Locate the cell with the specified text and output its [X, Y] center coordinate. 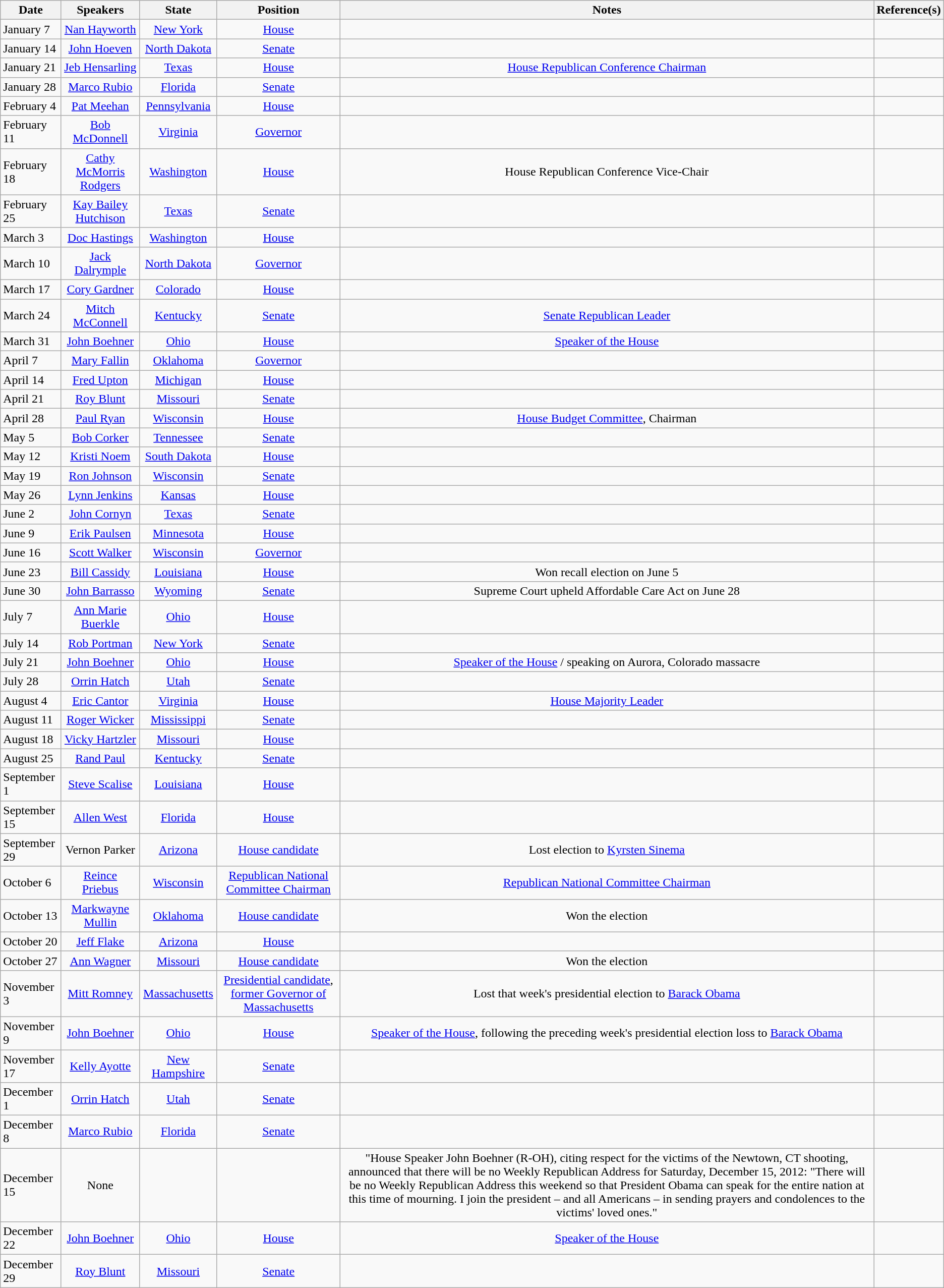
May 12 [31, 457]
Cory Gardner [100, 289]
Massachusetts [179, 993]
House Republican Conference Chairman [607, 68]
Vernon Parker [100, 850]
April 14 [31, 380]
December 15 [31, 1185]
Won recall election on June 5 [607, 572]
House Budget Committee, Chairman [607, 418]
Rand Paul [100, 758]
January 7 [31, 29]
April 7 [31, 361]
Ron Johnson [100, 476]
August 18 [31, 739]
March 31 [31, 342]
June 30 [31, 591]
May 26 [31, 495]
December 22 [31, 1238]
April 21 [31, 399]
Supreme Court upheld Affordable Care Act on June 28 [607, 591]
Wyoming [179, 591]
February 4 [31, 106]
December 8 [31, 1132]
February 25 [31, 211]
Kay Bailey Hutchison [100, 211]
November 3 [31, 993]
Paul Ryan [100, 418]
Bill Cassidy [100, 572]
Roger Wicker [100, 720]
John Barrasso [100, 591]
September 15 [31, 817]
October 6 [31, 883]
May 19 [31, 476]
Mitt Romney [100, 993]
Rob Portman [100, 643]
June 9 [31, 533]
South Dakota [179, 457]
Ann Wagner [100, 961]
Notes [607, 10]
Eric Cantor [100, 701]
Kristi Noem [100, 457]
Reince Priebus [100, 883]
April 28 [31, 418]
November 9 [31, 1033]
October 27 [31, 961]
None [100, 1185]
Presidential candidate, former Governor of Massachusetts [278, 993]
November 17 [31, 1066]
September 29 [31, 850]
Pat Meehan [100, 106]
Erik Paulsen [100, 533]
July 7 [31, 617]
Kelly Ayotte [100, 1066]
December 1 [31, 1099]
Scott Walker [100, 552]
June 23 [31, 572]
Speakers [100, 10]
Michigan [179, 380]
October 13 [31, 915]
February 11 [31, 132]
Jeff Flake [100, 941]
Ann Marie Buerkle [100, 617]
State [179, 10]
House Majority Leader [607, 701]
Vicky Hartzler [100, 739]
June 16 [31, 552]
January 21 [31, 68]
June 2 [31, 514]
January 14 [31, 48]
Pennsylvania [179, 106]
Colorado [179, 289]
Lost that week's presidential election to Barack Obama [607, 993]
Markwayne Mullin [100, 915]
New Hampshire [179, 1066]
Doc Hastings [100, 237]
July 21 [31, 662]
March 17 [31, 289]
John Hoeven [100, 48]
Reference(s) [909, 10]
February 18 [31, 172]
Jeb Hensarling [100, 68]
Jack Dalrymple [100, 263]
December 29 [31, 1271]
Bob Corker [100, 437]
Date [31, 10]
January 28 [31, 87]
August 11 [31, 720]
August 4 [31, 701]
Cathy McMorris Rodgers [100, 172]
Speaker of the House / speaking on Aurora, Colorado massacre [607, 662]
Lost election to Kyrsten Sinema [607, 850]
March 10 [31, 263]
Mitch McConnell [100, 315]
Allen West [100, 817]
Position [278, 10]
Fred Upton [100, 380]
Bob McDonnell [100, 132]
March 24 [31, 315]
Mississippi [179, 720]
Kansas [179, 495]
Steve Scalise [100, 784]
October 20 [31, 941]
May 5 [31, 437]
August 25 [31, 758]
Minnesota [179, 533]
Tennessee [179, 437]
Mary Fallin [100, 361]
Nan Hayworth [100, 29]
March 3 [31, 237]
Speaker of the House, following the preceding week's presidential election loss to Barack Obama [607, 1033]
September 1 [31, 784]
July 28 [31, 682]
Lynn Jenkins [100, 495]
Senate Republican Leader [607, 315]
July 14 [31, 643]
House Republican Conference Vice-Chair [607, 172]
John Cornyn [100, 514]
